Locate the cell with the specified text and output its (x, y) center coordinate. 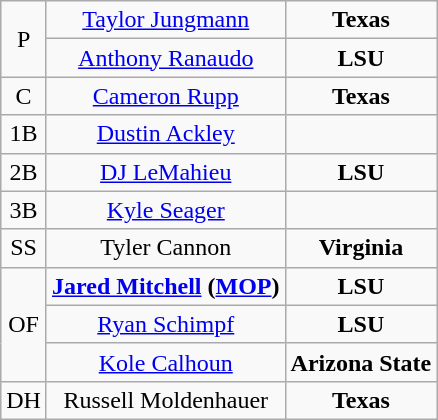
2B (24, 172)
Taylor Jungmann (166, 20)
SS (24, 248)
Arizona State (361, 362)
DH (24, 400)
OF (24, 324)
DJ LeMahieu (166, 172)
1B (24, 134)
Kyle Seager (166, 210)
Kole Calhoun (166, 362)
Virginia (361, 248)
Anthony Ranaudo (166, 58)
Russell Moldenhauer (166, 400)
3B (24, 210)
P (24, 39)
Jared Mitchell (MOP) (166, 286)
Tyler Cannon (166, 248)
Ryan Schimpf (166, 324)
Dustin Ackley (166, 134)
Cameron Rupp (166, 96)
C (24, 96)
